From the cell containing the given text, extract its center point as [x, y] coordinate. 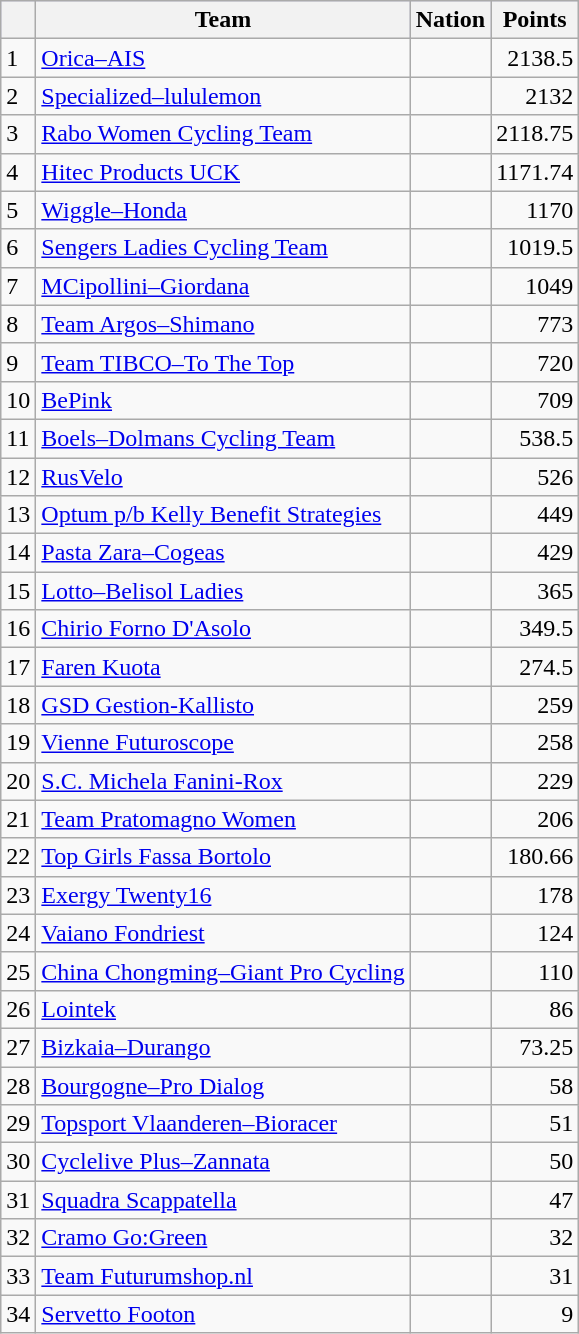
124 [535, 933]
4 [18, 172]
MCipollini–Giordana [223, 286]
Rabo Women Cycling Team [223, 134]
73.25 [535, 1047]
China Chongming–Giant Pro Cycling [223, 971]
BePink [223, 400]
Optum p/b Kelly Benefit Strategies [223, 515]
Nation [450, 20]
Team TIBCO–To The Top [223, 362]
27 [18, 1047]
21 [18, 819]
1171.74 [535, 172]
429 [535, 553]
14 [18, 553]
13 [18, 515]
12 [18, 477]
7 [18, 286]
709 [535, 400]
S.C. Michela Fanini-Rox [223, 781]
1 [18, 58]
10 [18, 400]
365 [535, 591]
Wiggle–Honda [223, 210]
Lotto–Belisol Ladies [223, 591]
2138.5 [535, 58]
Cyclelive Plus–Zannata [223, 1162]
Team Argos–Shimano [223, 324]
259 [535, 705]
3 [18, 134]
720 [535, 362]
18 [18, 705]
110 [535, 971]
58 [535, 1085]
Exergy Twenty16 [223, 895]
20 [18, 781]
33 [18, 1276]
11 [18, 438]
773 [535, 324]
206 [535, 819]
17 [18, 667]
Specialized–lululemon [223, 96]
180.66 [535, 857]
Bourgogne–Pro Dialog [223, 1085]
22 [18, 857]
8 [18, 324]
28 [18, 1085]
6 [18, 248]
23 [18, 895]
Pasta Zara–Cogeas [223, 553]
Bizkaia–Durango [223, 1047]
Topsport Vlaanderen–Bioracer [223, 1124]
34 [18, 1314]
Team [223, 20]
30 [18, 1162]
Boels–Dolmans Cycling Team [223, 438]
1170 [535, 210]
86 [535, 1009]
15 [18, 591]
51 [535, 1124]
2132 [535, 96]
538.5 [535, 438]
26 [18, 1009]
1049 [535, 286]
349.5 [535, 629]
Squadra Scappatella [223, 1200]
Faren Kuota [223, 667]
258 [535, 743]
Orica–AIS [223, 58]
Top Girls Fassa Bortolo [223, 857]
Hitec Products UCK [223, 172]
29 [18, 1124]
5 [18, 210]
19 [18, 743]
Cramo Go:Green [223, 1238]
274.5 [535, 667]
Chirio Forno D'Asolo [223, 629]
2118.75 [535, 134]
RusVelo [223, 477]
24 [18, 933]
25 [18, 971]
2 [18, 96]
Vaiano Fondriest [223, 933]
47 [535, 1200]
Servetto Footon [223, 1314]
1019.5 [535, 248]
Sengers Ladies Cycling Team [223, 248]
449 [535, 515]
Team Futurumshop.nl [223, 1276]
GSD Gestion-Kallisto [223, 705]
Points [535, 20]
178 [535, 895]
526 [535, 477]
Team Pratomagno Women [223, 819]
16 [18, 629]
50 [535, 1162]
229 [535, 781]
Vienne Futuroscope [223, 743]
Lointek [223, 1009]
